For the text-containing cell, return its midpoint in [x, y] coordinate format. 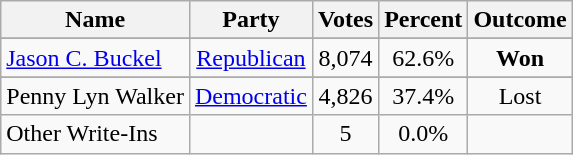
62.6% [424, 58]
Jason C. Buckel [96, 58]
0.0% [424, 134]
Other Write-Ins [96, 134]
Name [96, 20]
Votes [345, 20]
37.4% [424, 96]
Republican [250, 58]
Penny Lyn Walker [96, 96]
Outcome [520, 20]
Lost [520, 96]
Democratic [250, 96]
Percent [424, 20]
8,074 [345, 58]
Party [250, 20]
Won [520, 58]
4,826 [345, 96]
5 [345, 134]
